For the text-containing cell, return its midpoint in [X, Y] coordinate format. 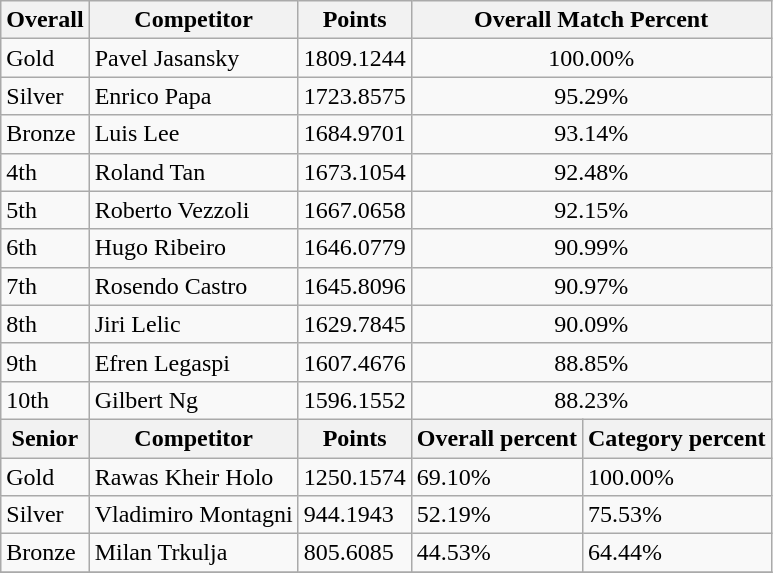
Rosendo Castro [194, 286]
69.10% [496, 477]
1673.1054 [354, 172]
1646.0779 [354, 248]
1607.4676 [354, 362]
Rawas Kheir Holo [194, 477]
Gilbert Ng [194, 400]
1250.1574 [354, 477]
Enrico Papa [194, 96]
92.15% [591, 210]
Vladimiro Montagni [194, 515]
Efren Legaspi [194, 362]
7th [45, 286]
805.6085 [354, 553]
Overall [45, 20]
5th [45, 210]
Hugo Ribeiro [194, 248]
90.09% [591, 324]
8th [45, 324]
9th [45, 362]
944.1943 [354, 515]
75.53% [676, 515]
Jiri Lelic [194, 324]
Roland Tan [194, 172]
92.48% [591, 172]
6th [45, 248]
1629.7845 [354, 324]
64.44% [676, 553]
1723.8575 [354, 96]
93.14% [591, 134]
90.99% [591, 248]
88.85% [591, 362]
4th [45, 172]
Overall percent [496, 438]
Category percent [676, 438]
90.97% [591, 286]
1809.1244 [354, 58]
1645.8096 [354, 286]
88.23% [591, 400]
Luis Lee [194, 134]
Roberto Vezzoli [194, 210]
1667.0658 [354, 210]
Senior [45, 438]
Pavel Jasansky [194, 58]
1596.1552 [354, 400]
Milan Trkulja [194, 553]
95.29% [591, 96]
Overall Match Percent [591, 20]
10th [45, 400]
44.53% [496, 553]
1684.9701 [354, 134]
52.19% [496, 515]
